Pinpoint the cell where the given text exists, returning its [x, y] midpoint coordinate. 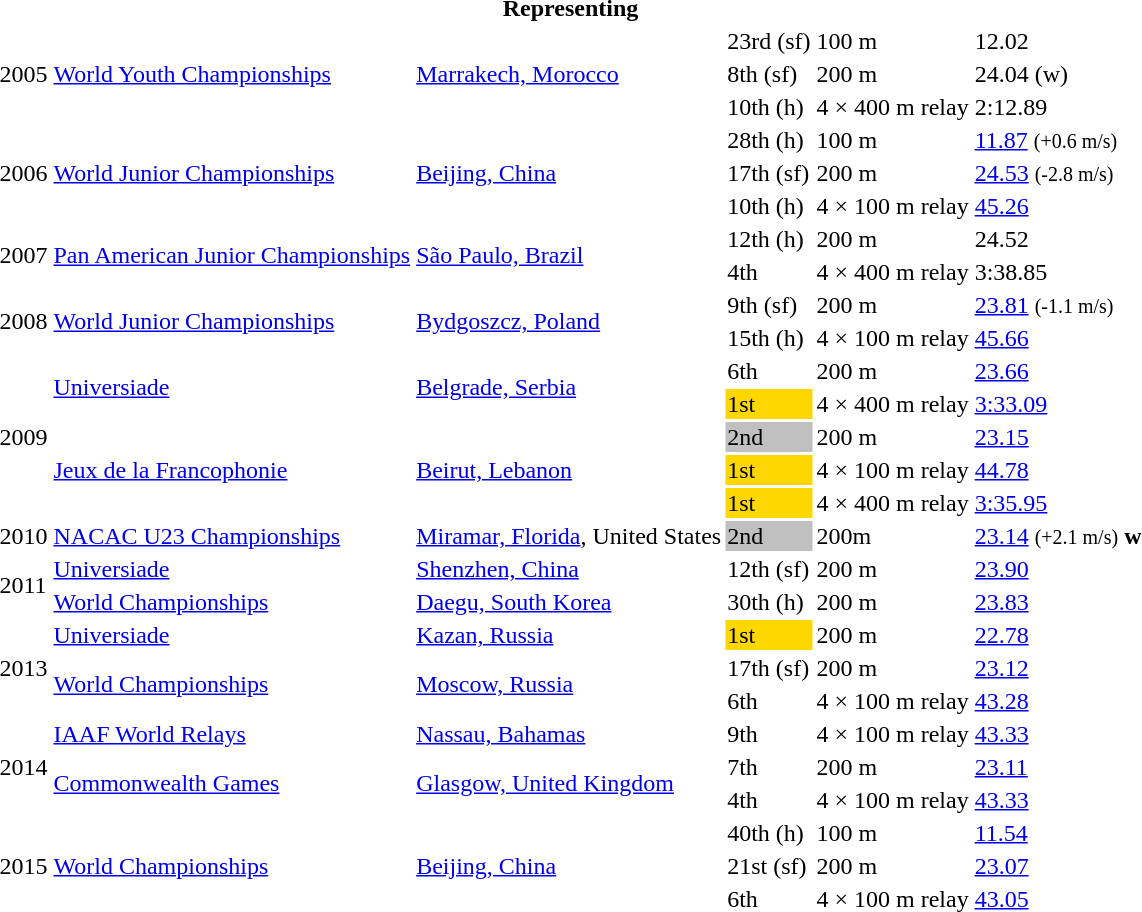
200m [892, 536]
9th (sf) [769, 305]
Jeux de la Francophonie [232, 470]
NACAC U23 Championships [232, 536]
Beirut, Lebanon [569, 470]
7th [769, 767]
Glasgow, United Kingdom [569, 784]
12th (h) [769, 239]
8th (sf) [769, 74]
São Paulo, Brazil [569, 256]
Commonwealth Games [232, 784]
21st (sf) [769, 866]
Moscow, Russia [569, 684]
World Youth Championships [232, 74]
28th (h) [769, 140]
12th (sf) [769, 569]
Miramar, Florida, United States [569, 536]
Nassau, Bahamas [569, 734]
9th [769, 734]
30th (h) [769, 602]
15th (h) [769, 338]
IAAF World Relays [232, 734]
23rd (sf) [769, 41]
Beijing, China [569, 173]
Shenzhen, China [569, 569]
40th (h) [769, 833]
Daegu, South Korea [569, 602]
Belgrade, Serbia [569, 388]
Kazan, Russia [569, 635]
Bydgoszcz, Poland [569, 322]
Pan American Junior Championships [232, 256]
Marrakech, Morocco [569, 74]
